Pinpoint the cell where the given text exists, returning its [x, y] midpoint coordinate. 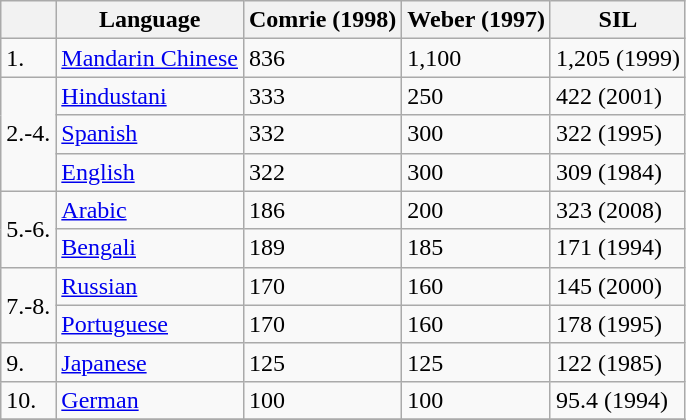
Bengali [150, 248]
Japanese [150, 362]
1,205 (1999) [618, 58]
Mandarin Chinese [150, 58]
322 [322, 172]
171 (1994) [618, 248]
Language [150, 20]
145 (2000) [618, 286]
10. [28, 400]
German [150, 400]
250 [476, 96]
333 [322, 96]
185 [476, 248]
422 (2001) [618, 96]
Weber (1997) [476, 20]
178 (1995) [618, 324]
1. [28, 58]
9. [28, 362]
2.-4. [28, 134]
SIL [618, 20]
Portuguese [150, 324]
323 (2008) [618, 210]
189 [322, 248]
Hindustani [150, 96]
95.4 (1994) [618, 400]
122 (1985) [618, 362]
332 [322, 134]
Comrie (1998) [322, 20]
Spanish [150, 134]
5.-6. [28, 229]
Arabic [150, 210]
836 [322, 58]
English [150, 172]
322 (1995) [618, 134]
Russian [150, 286]
7.-8. [28, 305]
186 [322, 210]
200 [476, 210]
309 (1984) [618, 172]
1,100 [476, 58]
